For the text-containing cell, return its midpoint in (x, y) coordinate format. 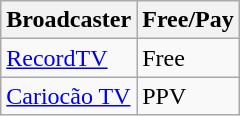
Broadcaster (69, 20)
Free (188, 58)
PPV (188, 96)
Free/Pay (188, 20)
RecordTV (69, 58)
Cariocão TV (69, 96)
